Output the [X, Y] coordinate of the center of the cell containing the given text.  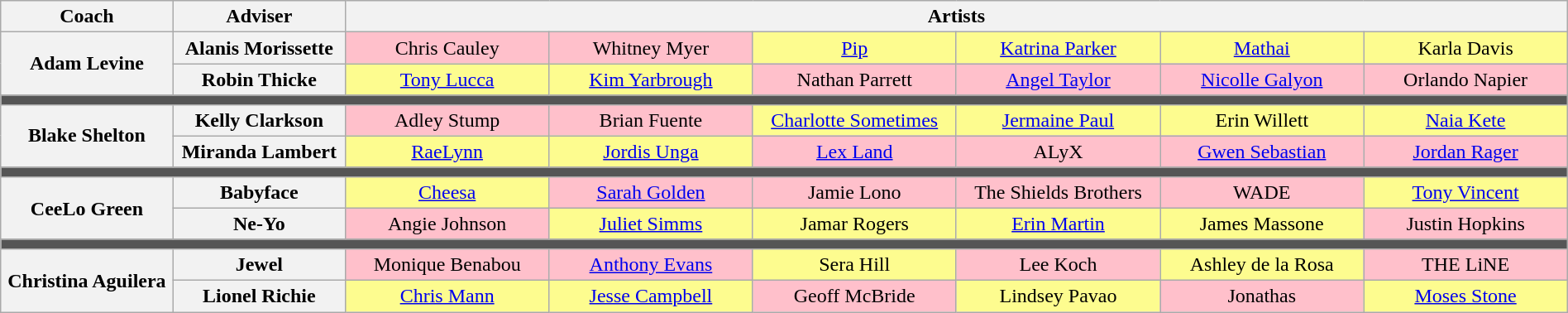
Jewel [259, 264]
Alanis Morissette [259, 48]
ALyX [1058, 152]
Jonathas [1262, 296]
Erin Willett [1262, 120]
Chris Mann [447, 296]
Juliet Simms [651, 224]
Jordan Rager [1465, 152]
The Shields Brothers [1058, 192]
Christina Aguilera [87, 280]
Charlotte Sometimes [854, 120]
Babyface [259, 192]
Sera Hill [854, 264]
Coach [87, 17]
Lindsey Pavao [1058, 296]
RaeLynn [447, 152]
Blake Shelton [87, 136]
Kim Yarbrough [651, 79]
Jordis Unga [651, 152]
Karla Davis [1465, 48]
Whitney Myer [651, 48]
Cheesa [447, 192]
WADE [1262, 192]
Brian Fuente [651, 120]
Angel Taylor [1058, 79]
Monique Benabou [447, 264]
Gwen Sebastian [1262, 152]
Jesse Campbell [651, 296]
Jamie Lono [854, 192]
Artists [957, 17]
Lionel Richie [259, 296]
Lee Koch [1058, 264]
Sarah Golden [651, 192]
Pip [854, 48]
Anthony Evans [651, 264]
THE LiNE [1465, 264]
Geoff McBride [854, 296]
Adam Levine [87, 64]
Kelly Clarkson [259, 120]
Lex Land [854, 152]
Angie Johnson [447, 224]
Chris Cauley [447, 48]
Jamar Rogers [854, 224]
Tony Vincent [1465, 192]
Orlando Napier [1465, 79]
Miranda Lambert [259, 152]
Ne-Yo [259, 224]
Naia Kete [1465, 120]
CeeLo Green [87, 208]
Mathai [1262, 48]
Erin Martin [1058, 224]
Nathan Parrett [854, 79]
Adley Stump [447, 120]
Tony Lucca [447, 79]
Ashley de la Rosa [1262, 264]
Robin Thicke [259, 79]
Jermaine Paul [1058, 120]
Justin Hopkins [1465, 224]
Nicolle Galyon [1262, 79]
Adviser [259, 17]
Moses Stone [1465, 296]
James Massone [1262, 224]
Katrina Parker [1058, 48]
